Scan for the cell matching the given text and deliver its [X, Y] coordinate at center. 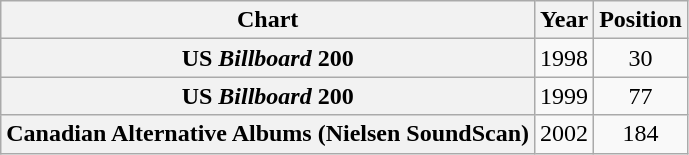
184 [641, 134]
Chart [268, 20]
30 [641, 58]
77 [641, 96]
Year [564, 20]
1999 [564, 96]
1998 [564, 58]
Position [641, 20]
2002 [564, 134]
Canadian Alternative Albums (Nielsen SoundScan) [268, 134]
